Capture the cell that displays the provided text and extract its (x, y) central coordinate. 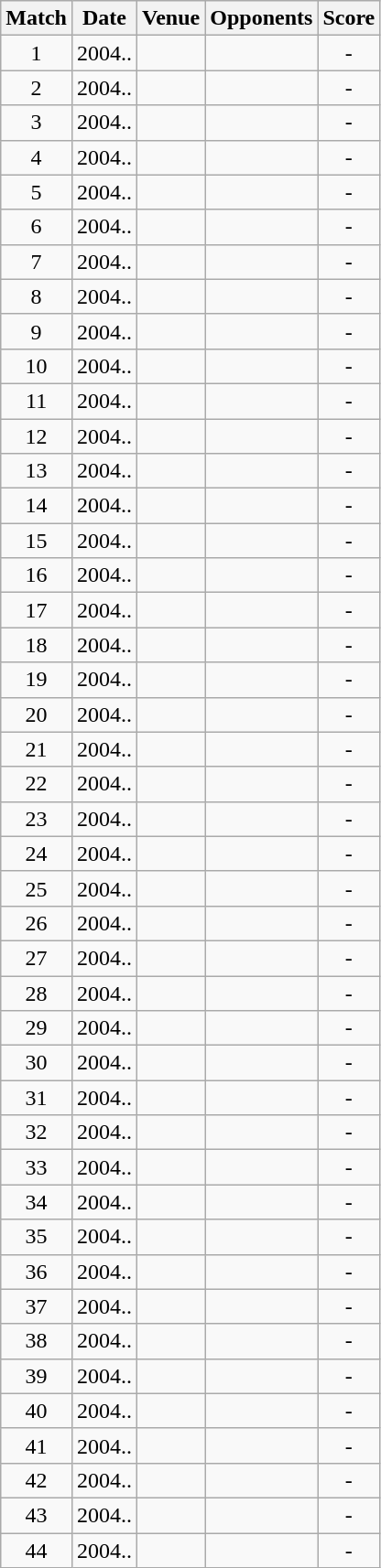
14 (37, 506)
36 (37, 1272)
31 (37, 1098)
6 (37, 227)
8 (37, 296)
29 (37, 1028)
33 (37, 1167)
7 (37, 262)
21 (37, 749)
42 (37, 1480)
34 (37, 1202)
3 (37, 123)
23 (37, 819)
Opponents (262, 18)
13 (37, 471)
4 (37, 157)
1 (37, 53)
15 (37, 541)
Score (349, 18)
17 (37, 610)
26 (37, 923)
24 (37, 854)
30 (37, 1063)
Venue (171, 18)
16 (37, 575)
Date (104, 18)
39 (37, 1376)
32 (37, 1133)
41 (37, 1445)
18 (37, 645)
19 (37, 680)
25 (37, 888)
10 (37, 366)
35 (37, 1237)
43 (37, 1515)
37 (37, 1306)
38 (37, 1341)
40 (37, 1411)
28 (37, 993)
Match (37, 18)
22 (37, 784)
12 (37, 436)
2 (37, 88)
9 (37, 331)
11 (37, 401)
5 (37, 192)
27 (37, 958)
44 (37, 1551)
20 (37, 714)
